Pinpoint the cell where the given text exists, returning its [x, y] midpoint coordinate. 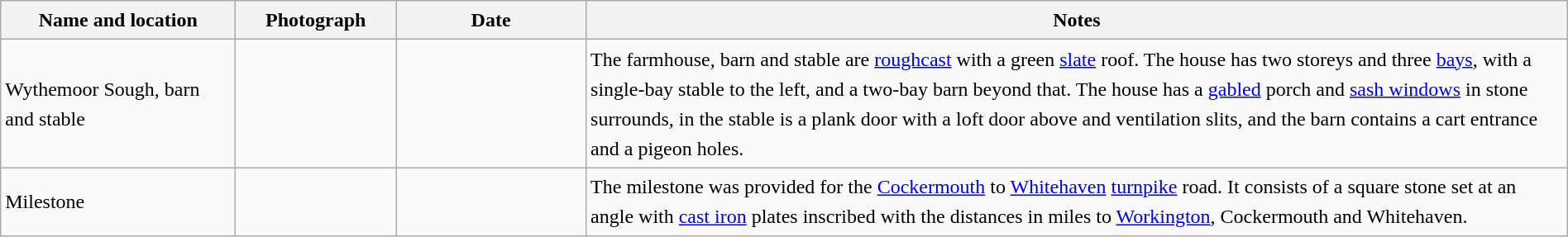
Photograph [316, 20]
Notes [1077, 20]
Wythemoor Sough, barn and stable [118, 104]
Milestone [118, 201]
Name and location [118, 20]
Date [491, 20]
